Capture the cell that displays the provided text and extract its (x, y) central coordinate. 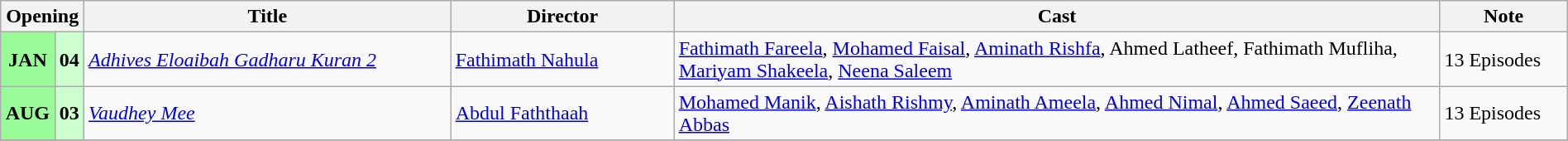
Opening (43, 17)
Mohamed Manik, Aishath Rishmy, Aminath Ameela, Ahmed Nimal, Ahmed Saeed, Zeenath Abbas (1057, 113)
Cast (1057, 17)
Vaudhey Mee (268, 113)
Fathimath Fareela, Mohamed Faisal, Aminath Rishfa, Ahmed Latheef, Fathimath Mufliha, Mariyam Shakeela, Neena Saleem (1057, 60)
JAN (28, 60)
AUG (28, 113)
Adhives Eloaibah Gadharu Kuran 2 (268, 60)
04 (69, 60)
Abdul Faththaah (562, 113)
Title (268, 17)
03 (69, 113)
Director (562, 17)
Fathimath Nahula (562, 60)
Note (1503, 17)
